Find where the given text appears and provide that cell's center as (x, y) coordinate. 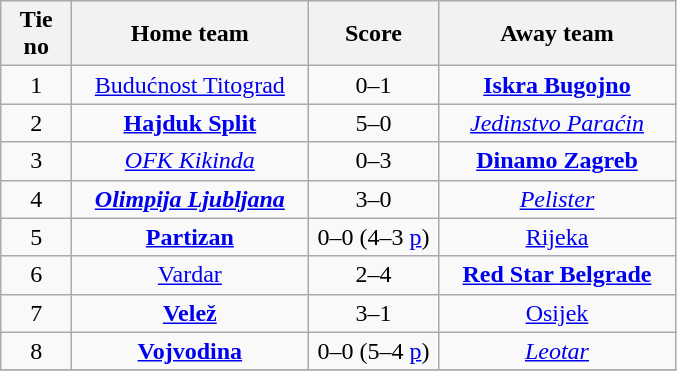
0–0 (5–4 p) (374, 351)
Velež (190, 313)
Pelister (557, 199)
Tie no (36, 34)
Partizan (190, 237)
Olimpija Ljubljana (190, 199)
Score (374, 34)
Vardar (190, 275)
8 (36, 351)
0–0 (4–3 p) (374, 237)
Dinamo Zagreb (557, 161)
Red Star Belgrade (557, 275)
Rijeka (557, 237)
5–0 (374, 123)
2–4 (374, 275)
3 (36, 161)
2 (36, 123)
Hajduk Split (190, 123)
6 (36, 275)
4 (36, 199)
Budućnost Titograd (190, 85)
Iskra Bugojno (557, 85)
1 (36, 85)
3–0 (374, 199)
Away team (557, 34)
5 (36, 237)
Vojvodina (190, 351)
7 (36, 313)
Jedinstvo Paraćin (557, 123)
Home team (190, 34)
Leotar (557, 351)
0–1 (374, 85)
3–1 (374, 313)
0–3 (374, 161)
Osijek (557, 313)
OFK Kikinda (190, 161)
